From the cell containing the given text, extract its center point as [x, y] coordinate. 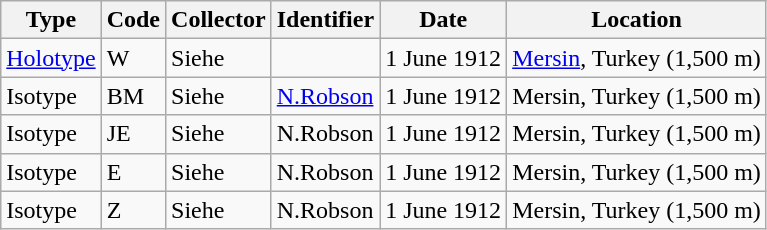
Location [637, 20]
Date [444, 20]
Holotype [51, 58]
Identifier [325, 20]
W [133, 58]
Collector [219, 20]
JE [133, 134]
Code [133, 20]
Type [51, 20]
E [133, 172]
Z [133, 210]
BM [133, 96]
